Capture the cell that displays the provided text and extract its (X, Y) central coordinate. 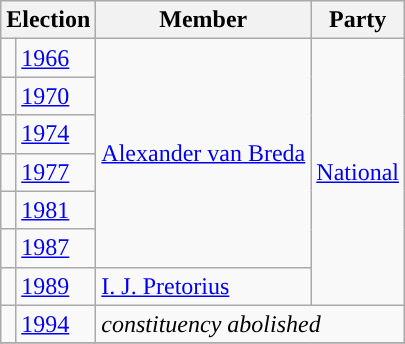
1970 (56, 96)
Alexander van Breda (204, 153)
1966 (56, 58)
1989 (56, 286)
Election (48, 20)
Party (358, 20)
1987 (56, 248)
1974 (56, 134)
1981 (56, 210)
National (358, 172)
I. J. Pretorius (204, 286)
constituency abolished (250, 324)
1977 (56, 172)
Member (204, 20)
1994 (56, 324)
